Provide the (X, Y) coordinate of the cell's center where the given text is located.  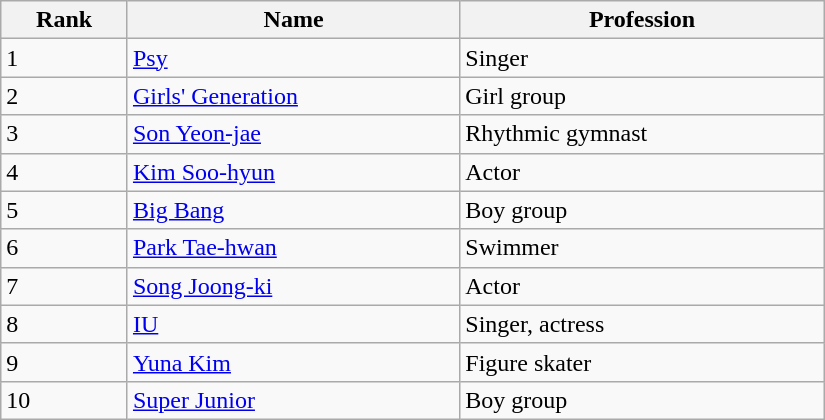
Girls' Generation (293, 96)
5 (64, 210)
Super Junior (293, 400)
Psy (293, 58)
Son Yeon-jae (293, 134)
Song Joong-ki (293, 286)
7 (64, 286)
Big Bang (293, 210)
Name (293, 20)
1 (64, 58)
4 (64, 172)
9 (64, 362)
Rhythmic gymnast (642, 134)
10 (64, 400)
Park Tae-hwan (293, 248)
2 (64, 96)
6 (64, 248)
Girl group (642, 96)
Yuna Kim (293, 362)
Figure skater (642, 362)
Swimmer (642, 248)
Singer (642, 58)
Rank (64, 20)
IU (293, 324)
Singer, actress (642, 324)
8 (64, 324)
3 (64, 134)
Profession (642, 20)
Kim Soo-hyun (293, 172)
